Provide the [x, y] coordinate of the cell's center where the given text is located.  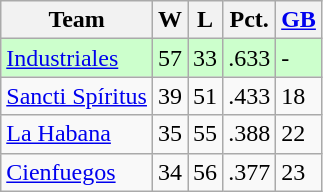
.433 [250, 96]
56 [206, 172]
.377 [250, 172]
Pct. [250, 20]
Industriales [77, 58]
18 [299, 96]
Team [77, 20]
22 [299, 134]
57 [170, 58]
.388 [250, 134]
Cienfuegos [77, 172]
Sancti Spíritus [77, 96]
- [299, 58]
L [206, 20]
.633 [250, 58]
55 [206, 134]
35 [170, 134]
GB [299, 20]
W [170, 20]
33 [206, 58]
51 [206, 96]
39 [170, 96]
23 [299, 172]
34 [170, 172]
La Habana [77, 134]
